Pinpoint the cell where the given text exists, returning its [x, y] midpoint coordinate. 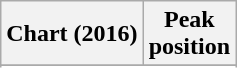
Peak position [189, 34]
Chart (2016) [72, 34]
